Capture the cell that displays the provided text and extract its (X, Y) central coordinate. 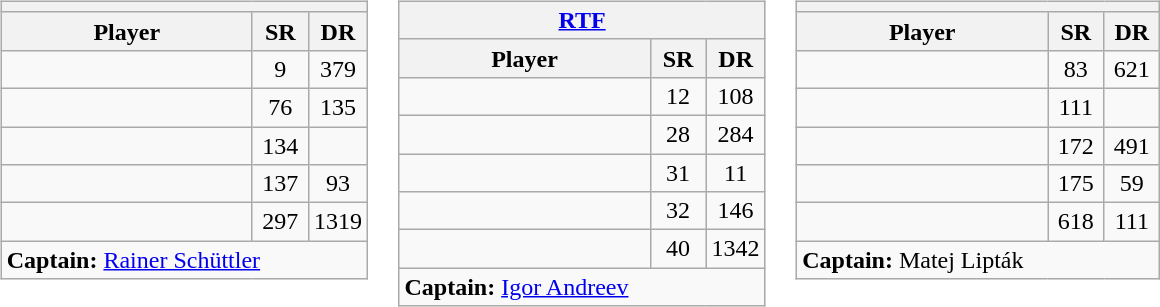
9 (280, 69)
Captain: Igor Andreev (582, 287)
93 (338, 184)
146 (736, 211)
Captain: Matej Lipták (978, 260)
1319 (338, 222)
172 (1076, 145)
297 (280, 222)
137 (280, 184)
76 (280, 107)
284 (736, 134)
RTF (582, 20)
618 (1076, 222)
1342 (736, 249)
379 (338, 69)
491 (1132, 145)
12 (678, 96)
32 (678, 211)
175 (1076, 184)
28 (678, 134)
135 (338, 107)
59 (1132, 184)
83 (1076, 69)
108 (736, 96)
11 (736, 173)
31 (678, 173)
134 (280, 145)
621 (1132, 69)
40 (678, 249)
Captain: Rainer Schüttler (184, 260)
